Return [x, y] of the center of cell containing provided text 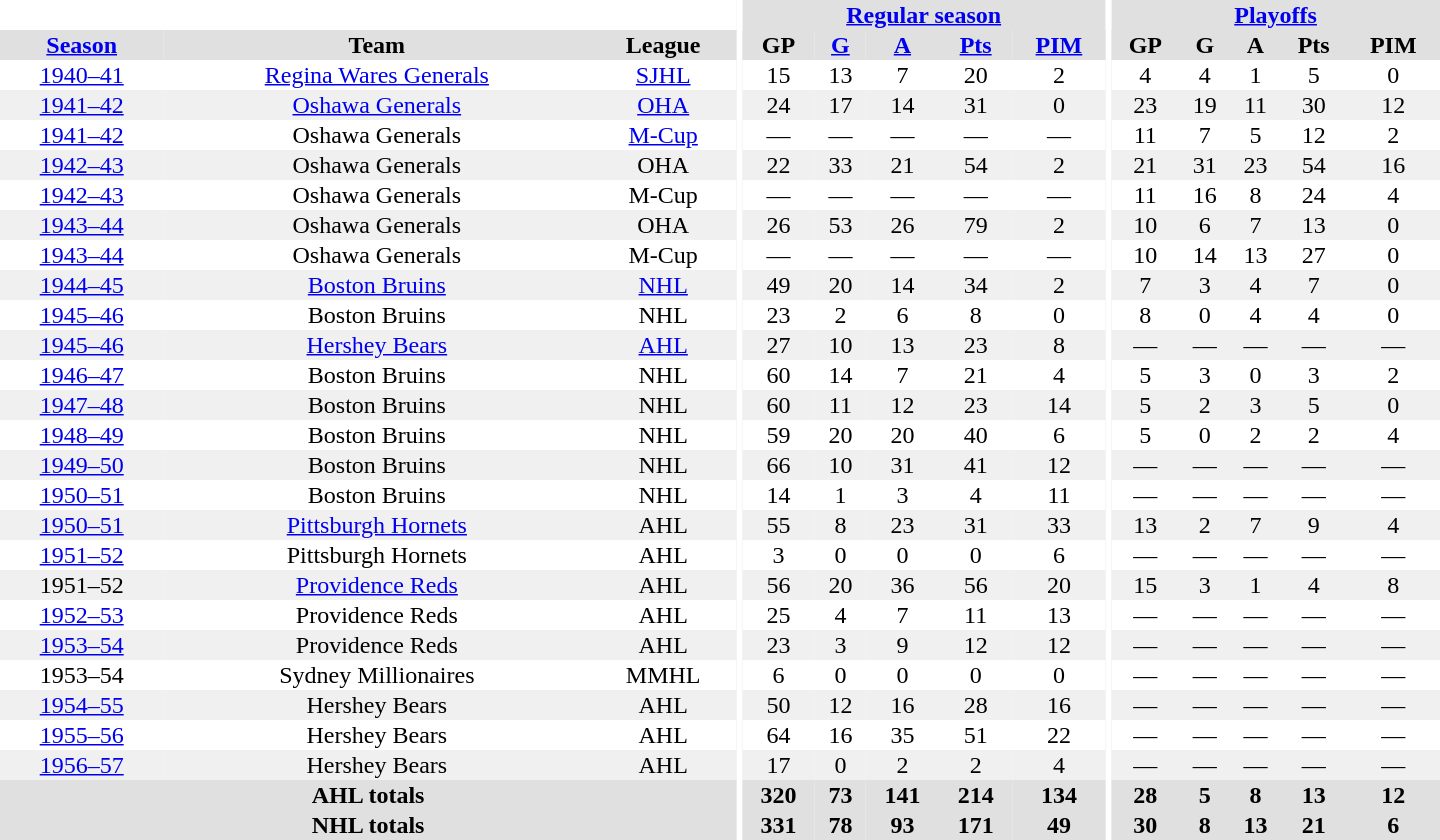
51 [976, 735]
73 [840, 795]
40 [976, 435]
League [663, 45]
171 [976, 825]
Team [376, 45]
AHL totals [368, 795]
41 [976, 465]
93 [902, 825]
64 [778, 735]
134 [1058, 795]
1954–55 [82, 705]
Playoffs [1276, 15]
1946–47 [82, 375]
141 [902, 795]
Regular season [924, 15]
50 [778, 705]
320 [778, 795]
1944–45 [82, 285]
Season [82, 45]
1948–49 [82, 435]
34 [976, 285]
19 [1204, 105]
1956–57 [82, 765]
MMHL [663, 675]
59 [778, 435]
1955–56 [82, 735]
NHL totals [368, 825]
214 [976, 795]
1947–48 [82, 405]
79 [976, 225]
53 [840, 225]
36 [902, 585]
331 [778, 825]
66 [778, 465]
Regina Wares Generals [376, 75]
25 [778, 615]
1952–53 [82, 615]
SJHL [663, 75]
78 [840, 825]
Sydney Millionaires [376, 675]
1949–50 [82, 465]
55 [778, 525]
1940–41 [82, 75]
35 [902, 735]
